Return the [X, Y] coordinate for the center point of the cell that contains the specified text.  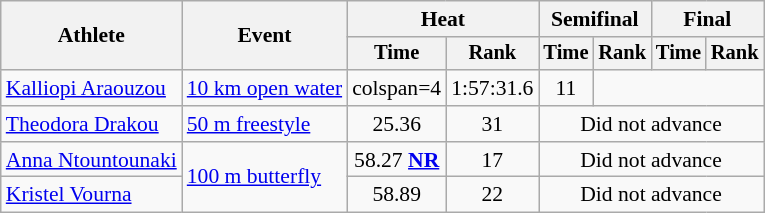
25.36 [396, 124]
Final [707, 19]
58.89 [396, 195]
11 [566, 88]
17 [492, 160]
Athlete [92, 36]
Kristel Vourna [92, 195]
Event [264, 36]
1:57:31.6 [492, 88]
Theodora Drakou [92, 124]
Semifinal [594, 19]
10 km open water [264, 88]
58.27 NR [396, 160]
Anna Ntountounaki [92, 160]
Heat [442, 19]
Kalliopi Araouzou [92, 88]
31 [492, 124]
colspan=4 [396, 88]
22 [492, 195]
50 m freestyle [264, 124]
100 m butterfly [264, 178]
